Identify which cell holds the provided text, then report its [X, Y] central coordinate. 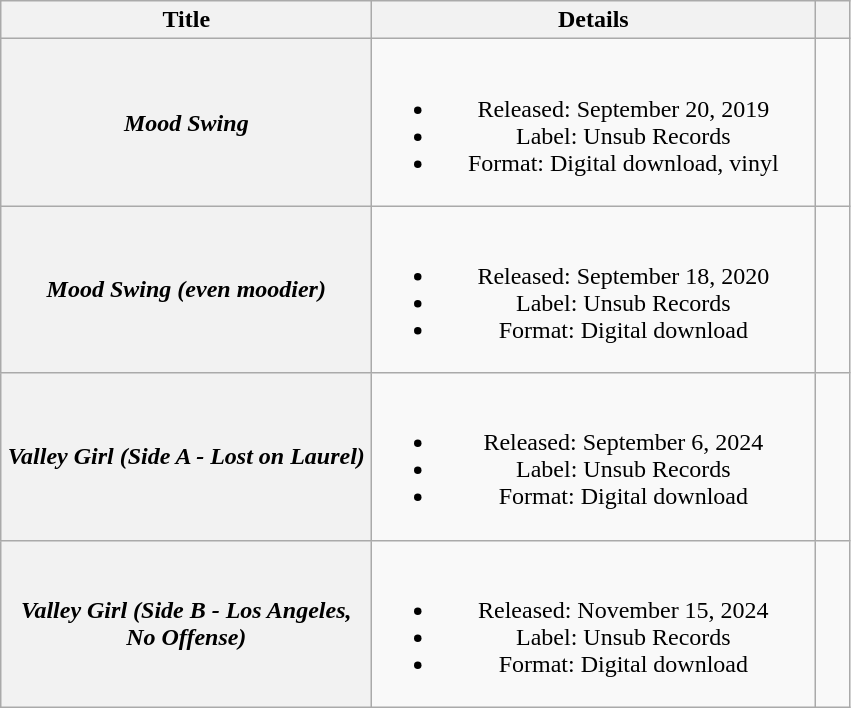
Mood Swing (even moodier) [186, 290]
Valley Girl (Side B - Los Angeles, No Offense) [186, 624]
Released: November 15, 2024Label: Unsub RecordsFormat: Digital download [594, 624]
Details [594, 20]
Released: September 18, 2020Label: Unsub RecordsFormat: Digital download [594, 290]
Title [186, 20]
Released: September 20, 2019Label: Unsub RecordsFormat: Digital download, vinyl [594, 122]
Released: September 6, 2024Label: Unsub RecordsFormat: Digital download [594, 456]
Valley Girl (Side A - Lost on Laurel) [186, 456]
Mood Swing [186, 122]
